Scan for the cell matching the given text and deliver its (x, y) coordinate at center. 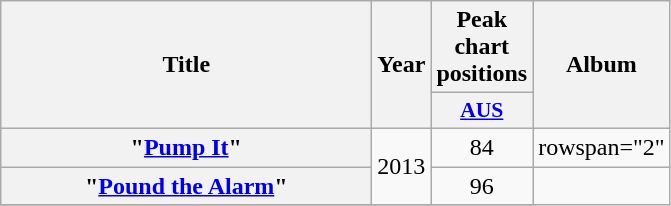
"Pound the Alarm" (186, 185)
Year (402, 65)
Album (602, 65)
rowspan="2" (602, 147)
Title (186, 65)
"Pump It" (186, 147)
Peak chart positions (482, 47)
2013 (402, 166)
96 (482, 185)
AUS (482, 111)
84 (482, 147)
